Return the (X, Y) coordinate for the center point of the cell that contains the specified text.  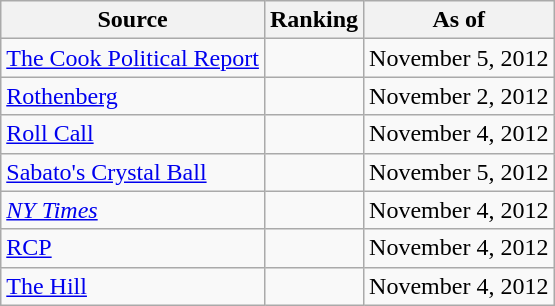
November 2, 2012 (459, 96)
The Hill (133, 286)
As of (459, 20)
Roll Call (133, 134)
The Cook Political Report (133, 58)
Sabato's Crystal Ball (133, 172)
Ranking (314, 20)
NY Times (133, 210)
Rothenberg (133, 96)
Source (133, 20)
RCP (133, 248)
